Locate the cell with the specified text and output its [X, Y] center coordinate. 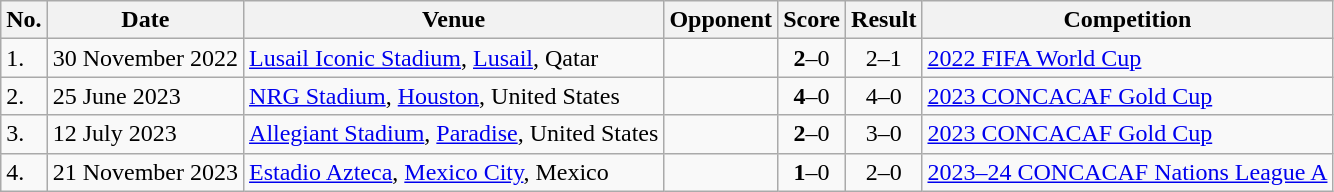
3–0 [884, 134]
2022 FIFA World Cup [1128, 58]
3. [24, 134]
Lusail Iconic Stadium, Lusail, Qatar [454, 58]
NRG Stadium, Houston, United States [454, 96]
Venue [454, 20]
2. [24, 96]
2023–24 CONCACAF Nations League A [1128, 172]
Allegiant Stadium, Paradise, United States [454, 134]
12 July 2023 [145, 134]
Opponent [721, 20]
1–0 [812, 172]
1. [24, 58]
21 November 2023 [145, 172]
Estadio Azteca, Mexico City, Mexico [454, 172]
Date [145, 20]
4. [24, 172]
Competition [1128, 20]
Result [884, 20]
No. [24, 20]
2–1 [884, 58]
Score [812, 20]
30 November 2022 [145, 58]
25 June 2023 [145, 96]
